Return the [X, Y] coordinate for the center point of the cell that contains the specified text.  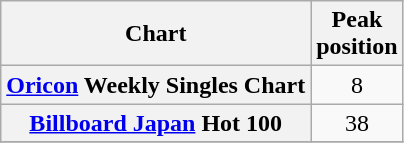
Billboard Japan Hot 100 [156, 123]
Peakposition [357, 34]
38 [357, 123]
Chart [156, 34]
8 [357, 85]
Oricon Weekly Singles Chart [156, 85]
